Determine the (x, y) coordinate at the center of the cell enclosing the given text.  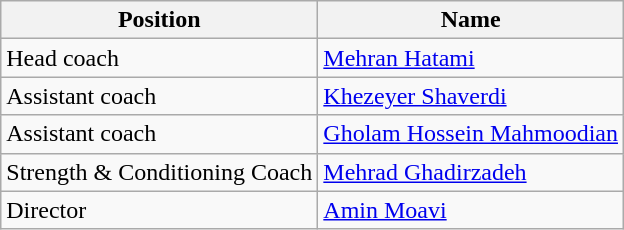
Khezeyer Shaverdi (471, 96)
Amin Moavi (471, 210)
Mehran Hatami (471, 58)
Position (160, 20)
Head coach (160, 58)
Mehrad Ghadirzadeh (471, 172)
Director (160, 210)
Strength & Conditioning Coach (160, 172)
Name (471, 20)
Gholam Hossein Mahmoodian (471, 134)
